Identify which cell holds the provided text, then report its [x, y] central coordinate. 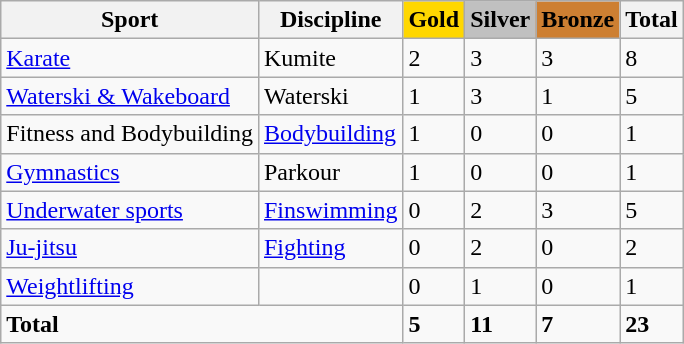
Fighting [330, 248]
Silver [500, 20]
11 [500, 324]
Finswimming [330, 210]
Gymnastics [130, 172]
8 [652, 58]
Weightlifting [130, 286]
Waterski & Wakeboard [130, 96]
Ju-jitsu [130, 248]
Sport [130, 20]
Bronze [578, 20]
Fitness and Bodybuilding [130, 134]
Gold [434, 20]
Karate [130, 58]
Kumite [330, 58]
Waterski [330, 96]
Bodybuilding [330, 134]
23 [652, 324]
7 [578, 324]
Underwater sports [130, 210]
Discipline [330, 20]
Parkour [330, 172]
